Find where the given text appears and provide that cell's center as (X, Y) coordinate. 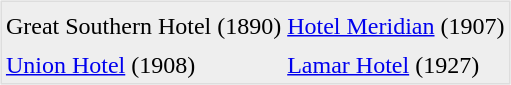
Hotel Meridian (1907) (396, 26)
Great Southern Hotel (1890) (143, 26)
Union Hotel (1908) (143, 65)
Lamar Hotel (1927) (396, 65)
